Extract the (X, Y) coordinate from the center of the cell holding the provided text.  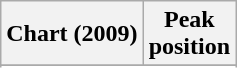
Chart (2009) (72, 34)
Peakposition (189, 34)
